Return [x, y] of the center of cell containing provided text 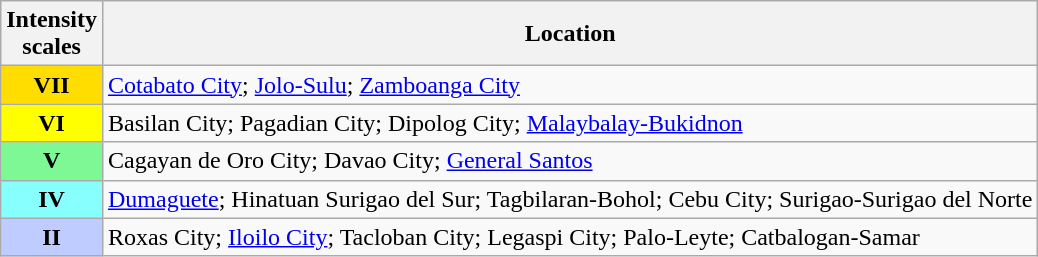
II [52, 237]
IV [52, 199]
Location [570, 34]
Intensityscales [52, 34]
V [52, 161]
VI [52, 123]
Basilan City; Pagadian City; Dipolog City; Malaybalay-Bukidnon [570, 123]
Cotabato City; Jolo-Sulu; Zamboanga City [570, 85]
Roxas City; Iloilo City; Tacloban City; Legaspi City; Palo-Leyte; Catbalogan-Samar [570, 237]
Cagayan de Oro City; Davao City; General Santos [570, 161]
VII [52, 85]
Dumaguete; Hinatuan Surigao del Sur; Tagbilaran-Bohol; Cebu City; Surigao-Surigao del Norte [570, 199]
